Return the (x, y) coordinate for the center point of the cell that contains the specified text.  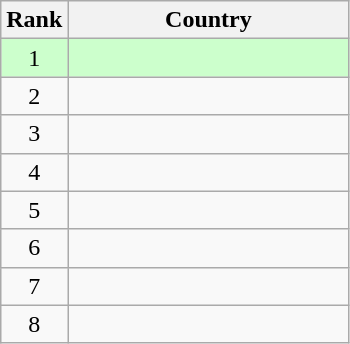
Country (208, 20)
1 (34, 58)
7 (34, 286)
4 (34, 172)
6 (34, 248)
5 (34, 210)
8 (34, 324)
Rank (34, 20)
2 (34, 96)
3 (34, 134)
